Capture the cell that displays the provided text and extract its [X, Y] central coordinate. 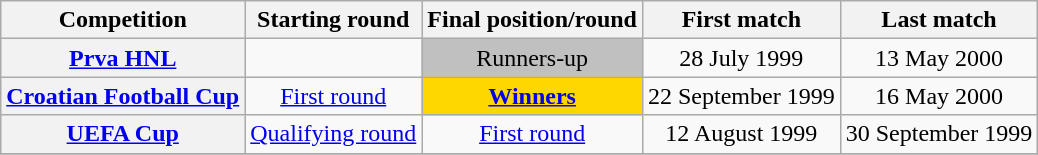
Runners-up [532, 58]
First match [741, 20]
28 July 1999 [741, 58]
16 May 2000 [939, 96]
30 September 1999 [939, 134]
Final position/round [532, 20]
Starting round [334, 20]
Croatian Football Cup [123, 96]
Prva HNL [123, 58]
22 September 1999 [741, 96]
12 August 1999 [741, 134]
Qualifying round [334, 134]
Competition [123, 20]
Last match [939, 20]
Winners [532, 96]
UEFA Cup [123, 134]
13 May 2000 [939, 58]
